For the text-containing cell, return its midpoint in [X, Y] coordinate format. 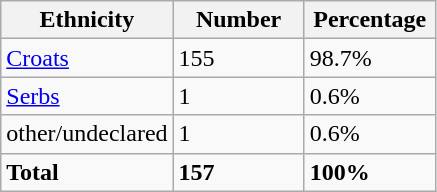
100% [370, 172]
155 [238, 58]
other/undeclared [87, 134]
Percentage [370, 20]
Serbs [87, 96]
Number [238, 20]
98.7% [370, 58]
Croats [87, 58]
157 [238, 172]
Total [87, 172]
Ethnicity [87, 20]
